Search for the cell housing the specified text and yield its (x, y) center coordinate. 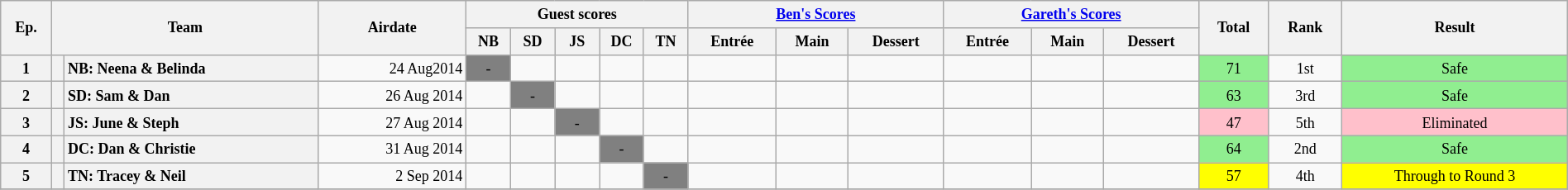
Airdate (392, 28)
JS: June & Steph (192, 122)
4th (1305, 177)
47 (1234, 122)
Eliminated (1455, 122)
Rank (1305, 28)
24 Aug2014 (392, 68)
2nd (1305, 149)
TN: Tracey & Neil (192, 177)
Through to Round 3 (1455, 177)
31 Aug 2014 (392, 149)
57 (1234, 177)
Total (1234, 28)
1 (26, 68)
1st (1305, 68)
Team (185, 28)
2 (26, 96)
27 Aug 2014 (392, 122)
Guest scores (577, 15)
DC: Dan & Christie (192, 149)
Ep. (26, 28)
3 (26, 122)
63 (1234, 96)
71 (1234, 68)
2 Sep 2014 (392, 177)
JS (577, 41)
3rd (1305, 96)
SD: Sam & Dan (192, 96)
64 (1234, 149)
4 (26, 149)
TN (666, 41)
5 (26, 177)
Gareth's Scores (1072, 15)
Result (1455, 28)
DC (622, 41)
26 Aug 2014 (392, 96)
NB: Neena & Belinda (192, 68)
5th (1305, 122)
NB (489, 41)
Ben's Scores (815, 15)
SD (533, 41)
